Provide the [X, Y] coordinate of the cell's center where the given text is located.  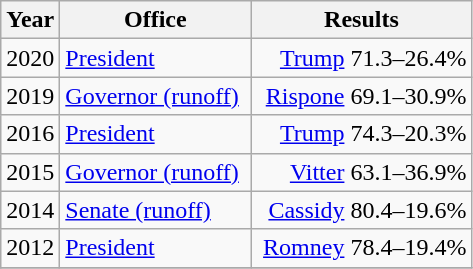
2015 [30, 172]
Cassidy 80.4–19.6% [362, 210]
Results [362, 20]
2014 [30, 210]
Office [156, 20]
Senate (runoff) [156, 210]
Year [30, 20]
2019 [30, 96]
Romney 78.4–19.4% [362, 248]
Trump 71.3–26.4% [362, 58]
2012 [30, 248]
Rispone 69.1–30.9% [362, 96]
2020 [30, 58]
Vitter 63.1–36.9% [362, 172]
2016 [30, 134]
Trump 74.3–20.3% [362, 134]
